Identify which cell holds the provided text, then report its [x, y] central coordinate. 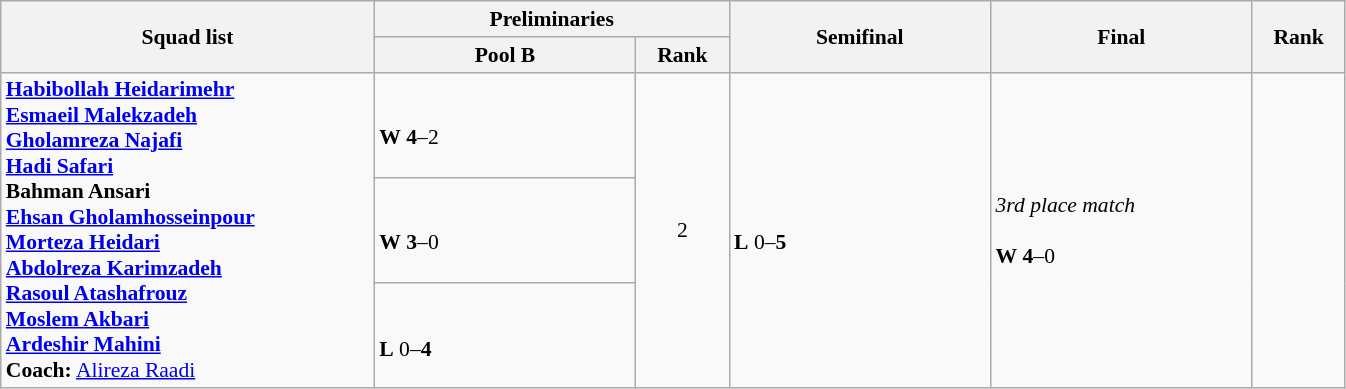
L 0–4 [504, 336]
Preliminaries [552, 19]
W 4–2 [504, 124]
Final [1120, 36]
W 3–0 [504, 230]
L 0–5 [860, 230]
Pool B [504, 55]
Semifinal [860, 36]
3rd place matchW 4–0 [1120, 230]
2 [682, 230]
Squad list [188, 36]
